Locate the cell with the specified text and output its [x, y] center coordinate. 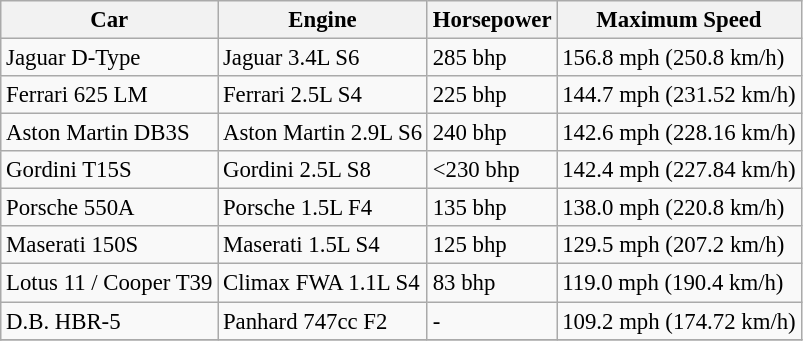
Gordini T15S [110, 170]
Porsche 1.5L F4 [323, 208]
Maserati 1.5L S4 [323, 245]
109.2 mph (174.72 km/h) [679, 321]
142.4 mph (227.84 km/h) [679, 170]
D.B. HBR-5 [110, 321]
135 bhp [492, 208]
Maximum Speed [679, 20]
225 bhp [492, 95]
83 bhp [492, 283]
Aston Martin DB3S [110, 133]
Porsche 550A [110, 208]
129.5 mph (207.2 km/h) [679, 245]
Panhard 747cc F2 [323, 321]
Lotus 11 / Cooper T39 [110, 283]
Horsepower [492, 20]
138.0 mph (220.8 km/h) [679, 208]
142.6 mph (228.16 km/h) [679, 133]
Jaguar D-Type [110, 58]
144.7 mph (231.52 km/h) [679, 95]
119.0 mph (190.4 km/h) [679, 283]
Gordini 2.5L S8 [323, 170]
Engine [323, 20]
125 bhp [492, 245]
Ferrari 625 LM [110, 95]
285 bhp [492, 58]
<230 bhp [492, 170]
Ferrari 2.5L S4 [323, 95]
156.8 mph (250.8 km/h) [679, 58]
Jaguar 3.4L S6 [323, 58]
Car [110, 20]
Maserati 150S [110, 245]
240 bhp [492, 133]
Climax FWA 1.1L S4 [323, 283]
Aston Martin 2.9L S6 [323, 133]
- [492, 321]
